Determine the (X, Y) coordinate at the center of the cell enclosing the given text.  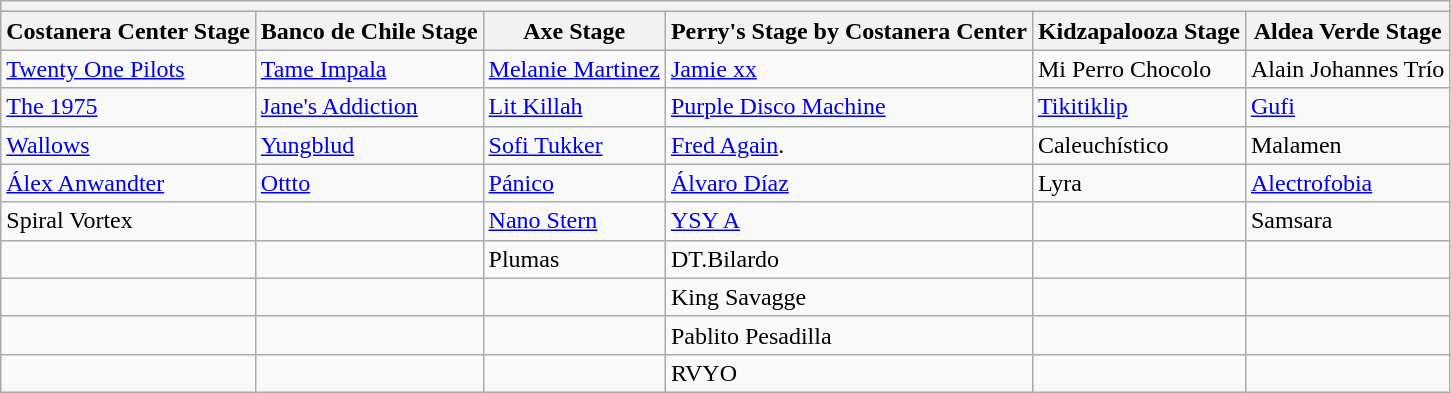
Perry's Stage by Costanera Center (848, 31)
Costanera Center Stage (128, 31)
Axe Stage (574, 31)
Samsara (1347, 221)
Spiral Vortex (128, 221)
Sofi Tukker (574, 145)
Yungblud (369, 145)
Pánico (574, 183)
Kidzapalooza Stage (1138, 31)
Álvaro Díaz (848, 183)
Tikitiklip (1138, 107)
Ottto (369, 183)
Alain Johannes Trío (1347, 69)
Álex Anwandter (128, 183)
Gufi (1347, 107)
Tame Impala (369, 69)
YSY A (848, 221)
Wallows (128, 145)
Alectrofobia (1347, 183)
RVYO (848, 373)
Aldea Verde Stage (1347, 31)
Fred Again. (848, 145)
Purple Disco Machine (848, 107)
Pablito Pesadilla (848, 335)
Nano Stern (574, 221)
King Savagge (848, 297)
DT.Bilardo (848, 259)
Twenty One Pilots (128, 69)
The 1975 (128, 107)
Plumas (574, 259)
Caleuchístico (1138, 145)
Melanie Martinez (574, 69)
Lit Killah (574, 107)
Banco de Chile Stage (369, 31)
Jamie xx (848, 69)
Lyra (1138, 183)
Jane's Addiction (369, 107)
Mi Perro Chocolo (1138, 69)
Malamen (1347, 145)
